For the text-containing cell, return its midpoint in (X, Y) coordinate format. 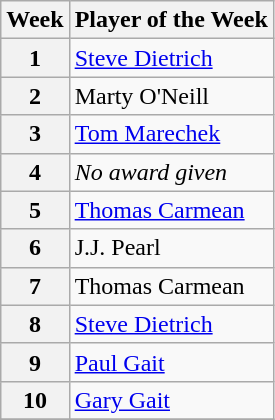
J.J. Pearl (171, 248)
3 (35, 134)
Marty O'Neill (171, 96)
4 (35, 172)
Paul Gait (171, 362)
Player of the Week (171, 20)
2 (35, 96)
6 (35, 248)
7 (35, 286)
9 (35, 362)
10 (35, 400)
Week (35, 20)
Tom Marechek (171, 134)
No award given (171, 172)
1 (35, 58)
5 (35, 210)
8 (35, 324)
Gary Gait (171, 400)
